Determine the [X, Y] coordinate at the center of the cell enclosing the given text.  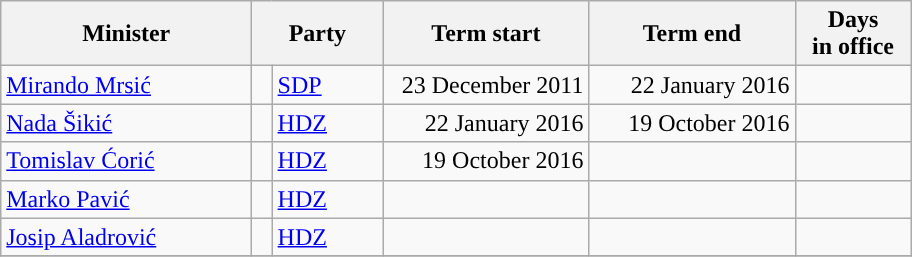
Nada Šikić [126, 123]
23 December 2011 [486, 85]
Marko Pavić [126, 199]
SDP [328, 85]
Mirando Mrsić [126, 85]
Minister [126, 34]
Term end [692, 34]
Days in office [853, 34]
Tomislav Ćorić [126, 161]
Josip Aladrović [126, 237]
Party [318, 34]
Term start [486, 34]
